Return the [X, Y] coordinate for the center point of the cell that contains the specified text.  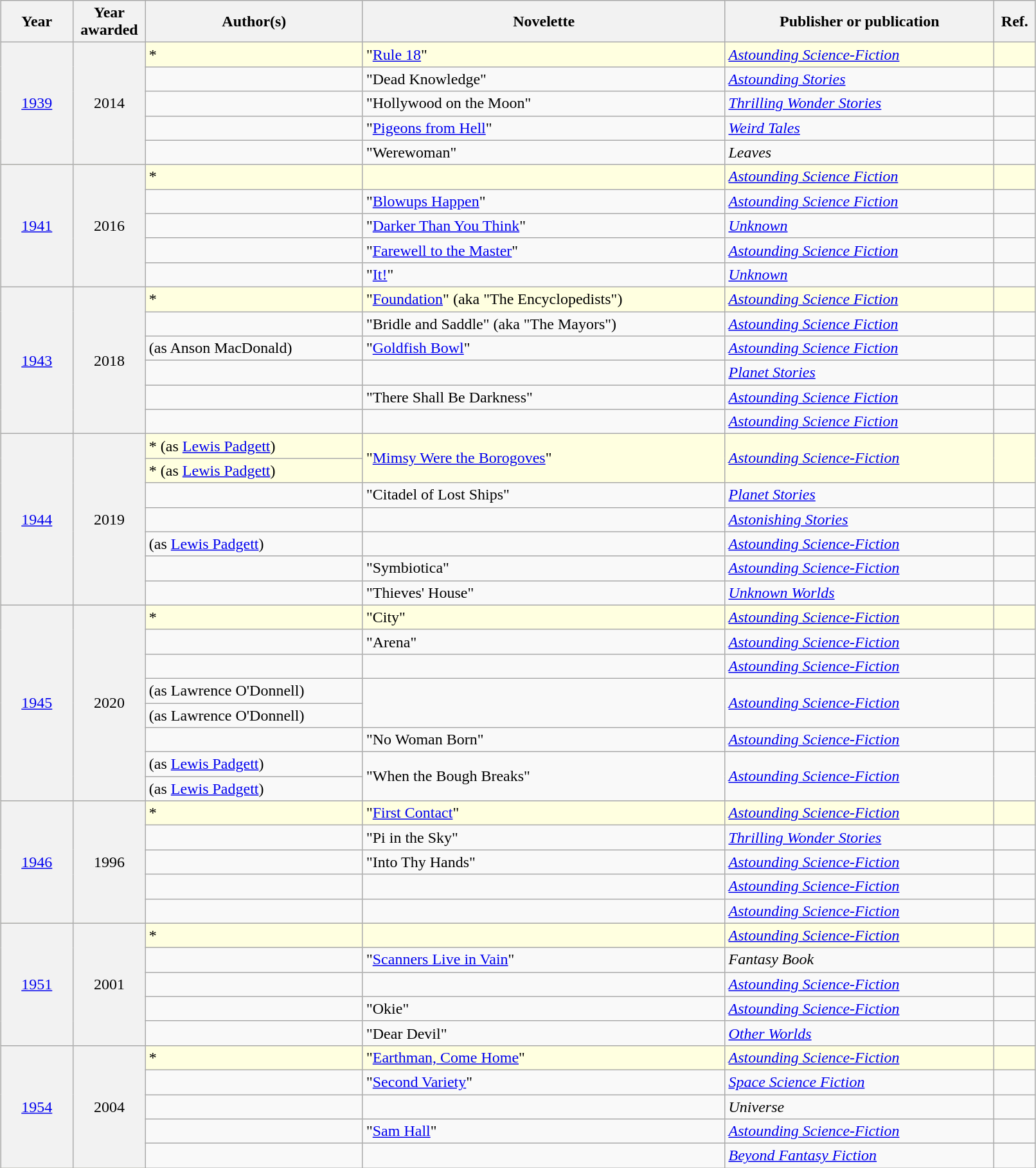
"Foundation" (aka "The Encyclopedists") [544, 299]
Unknown Worlds [860, 593]
Year awarded [109, 22]
2019 [109, 519]
"Pi in the Sky" [544, 838]
"Dear Devil" [544, 1033]
"First Contact" [544, 813]
Author(s) [254, 22]
1944 [37, 519]
"Rule 18" [544, 55]
2001 [109, 984]
1941 [37, 226]
"Earthman, Come Home" [544, 1057]
"Arena" [544, 642]
1946 [37, 862]
"When the Bough Breaks" [544, 777]
"Goldfish Bowl" [544, 348]
Leaves [860, 152]
"Hollywood on the Moon" [544, 103]
Astonishing Stories [860, 519]
"Scanners Live in Vain" [544, 960]
"Citadel of Lost Ships" [544, 495]
Fantasy Book [860, 960]
"Okie" [544, 1009]
"No Woman Born" [544, 740]
1945 [37, 703]
"Thieves' House" [544, 593]
Weird Tales [860, 128]
"Blowups Happen" [544, 201]
(as Anson MacDonald) [254, 348]
2016 [109, 226]
"Dead Knowledge" [544, 79]
Publisher or publication [860, 22]
1943 [37, 360]
Year [37, 22]
"It!" [544, 274]
"Sam Hall" [544, 1131]
"Into Thy Hands" [544, 862]
"Werewoman" [544, 152]
Beyond Fantasy Fiction [860, 1156]
Astounding Stories [860, 79]
Novelette [544, 22]
"Pigeons from Hell" [544, 128]
1954 [37, 1106]
2018 [109, 360]
2004 [109, 1106]
"Mimsy Were the Borogoves" [544, 458]
1996 [109, 862]
2020 [109, 703]
1951 [37, 984]
"Farewell to the Master" [544, 250]
"City" [544, 617]
Universe [860, 1106]
"Symbiotica" [544, 568]
"Darker Than You Think" [544, 226]
1939 [37, 103]
"Bridle and Saddle" (aka "The Mayors") [544, 323]
Space Science Fiction [860, 1082]
"Second Variety" [544, 1082]
Ref. [1015, 22]
"There Shall Be Darkness" [544, 397]
Other Worlds [860, 1033]
2014 [109, 103]
